Pinpoint the cell where the given text exists, returning its [x, y] midpoint coordinate. 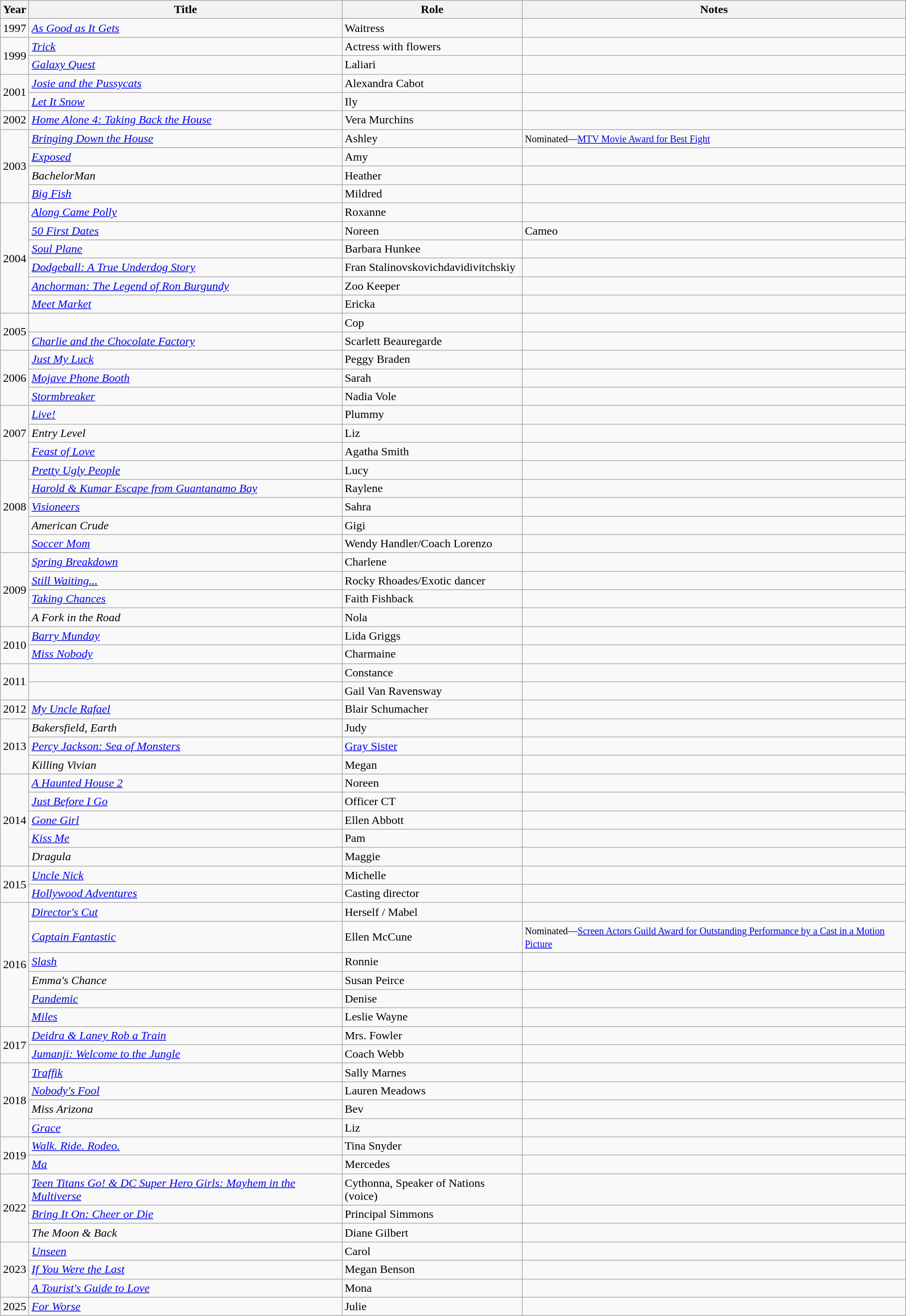
Waitress [432, 28]
Josie and the Pussycats [186, 83]
Grace [186, 1128]
2001 [15, 92]
Gone Girl [186, 820]
Nobody's Fool [186, 1091]
Ellen Abbott [432, 820]
2005 [15, 332]
Maggie [432, 857]
Ily [432, 102]
2015 [15, 884]
2009 [15, 590]
Lida Griggs [432, 636]
Nola [432, 617]
Peggy Braden [432, 359]
Bringing Down the House [186, 138]
Nominated—Screen Actors Guild Award for Outstanding Performance by a Cast in a Motion Picture [714, 937]
Stormbreaker [186, 396]
Sahra [432, 507]
Lauren Meadows [432, 1091]
2023 [15, 1270]
Gray Sister [432, 746]
Let It Snow [186, 102]
Emma's Chance [186, 980]
Along Came Polly [186, 212]
Feast of Love [186, 451]
Charlie and the Chocolate Factory [186, 341]
Miss Arizona [186, 1109]
Nominated—MTV Movie Award for Best Fight [714, 138]
Title [186, 10]
Roxanne [432, 212]
Barry Munday [186, 636]
Actress with flowers [432, 46]
Bev [432, 1109]
Leslie Wayne [432, 1017]
Julie [432, 1306]
Home Alone 4: Taking Back the House [186, 120]
Judy [432, 728]
Exposed [186, 157]
Gail Van Ravensway [432, 691]
For Worse [186, 1306]
Nadia Vole [432, 396]
2002 [15, 120]
2011 [15, 682]
Heather [432, 175]
Agatha Smith [432, 451]
Gigi [432, 525]
50 First Dates [186, 231]
Mildred [432, 194]
Coach Webb [432, 1054]
Officer CT [432, 801]
A Fork in the Road [186, 617]
Ellen McCune [432, 937]
Raylene [432, 488]
Captain Fantastic [186, 937]
2008 [15, 507]
Zoo Keeper [432, 286]
2006 [15, 378]
2017 [15, 1045]
Galaxy Quest [186, 65]
Mrs. Fowler [432, 1035]
Big Fish [186, 194]
2022 [15, 1208]
2014 [15, 820]
Lucy [432, 470]
Dodgeball: A True Underdog Story [186, 268]
Taking Chances [186, 599]
Wendy Handler/Coach Lorenzo [432, 544]
Slash [186, 962]
Live! [186, 415]
Notes [714, 10]
Entry Level [186, 433]
Walk. Ride. Rodeo. [186, 1146]
Spring Breakdown [186, 562]
Kiss Me [186, 838]
My Uncle Rafael [186, 709]
Just My Luck [186, 359]
Traffik [186, 1072]
Ma [186, 1165]
Mona [432, 1288]
Cythonna, Speaker of Nations (voice) [432, 1189]
Casting director [432, 894]
BachelorMan [186, 175]
Alexandra Cabot [432, 83]
2016 [15, 965]
Killing Vivian [186, 764]
2019 [15, 1155]
Pandemic [186, 999]
Percy Jackson: Sea of Monsters [186, 746]
2012 [15, 709]
Diane Gilbert [432, 1233]
Teen Titans Go! & DC Super Hero Girls: Mayhem in the Multiverse [186, 1189]
Year [15, 10]
Harold & Kumar Escape from Guantanamo Bay [186, 488]
Still Waiting... [186, 581]
Sally Marnes [432, 1072]
Susan Peirce [432, 980]
A Haunted House 2 [186, 783]
Meet Market [186, 304]
2013 [15, 746]
Ericka [432, 304]
Miss Nobody [186, 654]
Barbara Hunkee [432, 249]
Laliari [432, 65]
Charmaine [432, 654]
Pam [432, 838]
Miles [186, 1017]
Ashley [432, 138]
Cop [432, 323]
Soccer Mom [186, 544]
If You Were the Last [186, 1270]
Scarlett Beauregarde [432, 341]
Constance [432, 673]
Jumanji: Welcome to the Jungle [186, 1054]
Hollywood Adventures [186, 894]
Deidra & Laney Rob a Train [186, 1035]
As Good as It Gets [186, 28]
Uncle Nick [186, 875]
Herself / Mabel [432, 912]
Megan Benson [432, 1270]
Charlene [432, 562]
Rocky Rhoades/Exotic dancer [432, 581]
Faith Fishback [432, 599]
Ronnie [432, 962]
2025 [15, 1306]
Plummy [432, 415]
Dragula [186, 857]
The Moon & Back [186, 1233]
Amy [432, 157]
Cameo [714, 231]
2010 [15, 645]
Carol [432, 1251]
Fran Stalinovskovichdavidivitchskiy [432, 268]
Director's Cut [186, 912]
A Tourist's Guide to Love [186, 1288]
Just Before I Go [186, 801]
Visioneers [186, 507]
2004 [15, 258]
Bring It On: Cheer or Die [186, 1214]
Sarah [432, 378]
Vera Murchins [432, 120]
Trick [186, 46]
2003 [15, 166]
2007 [15, 433]
2018 [15, 1100]
Unseen [186, 1251]
Pretty Ugly People [186, 470]
Bakersfield, Earth [186, 728]
Mojave Phone Booth [186, 378]
Mercedes [432, 1165]
Anchorman: The Legend of Ron Burgundy [186, 286]
Michelle [432, 875]
Blair Schumacher [432, 709]
1997 [15, 28]
1999 [15, 56]
Principal Simmons [432, 1214]
American Crude [186, 525]
Megan [432, 764]
Tina Snyder [432, 1146]
Soul Plane [186, 249]
Denise [432, 999]
Role [432, 10]
